Provide the [x, y] coordinate of the cell's center where the given text is located.  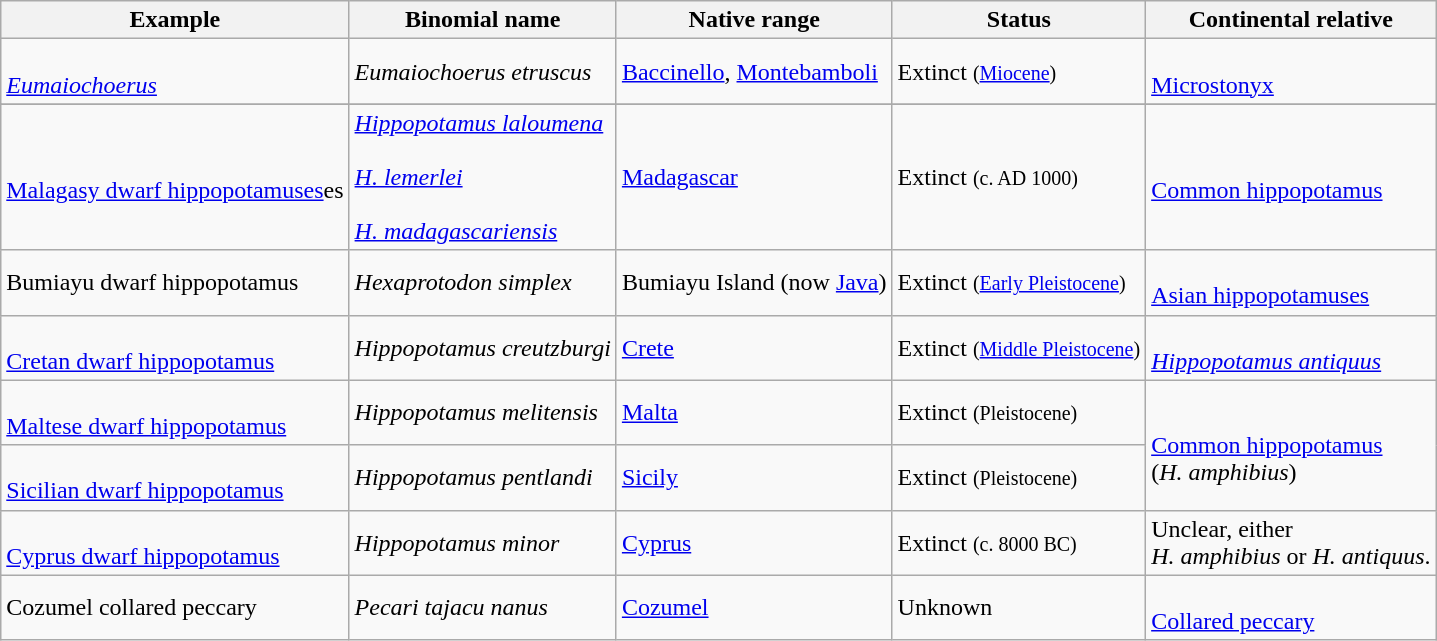
Eumaiochoerus etruscus [482, 72]
Collared peccary [1291, 608]
Extinct (c. AD 1000) [1019, 177]
Malta [754, 412]
Hippopotamus minor [482, 542]
Extinct (Miocene) [1019, 72]
Hippopotamus pentlandi [482, 478]
Sicily [754, 478]
Status [1019, 20]
Cozumel collared peccary [175, 608]
Hippopotamus melitensis [482, 412]
Unknown [1019, 608]
Hippopotamus antiquus [1291, 348]
Extinct (c. 8000 BC) [1019, 542]
Hippopotamus creutzburgi [482, 348]
Cretan dwarf hippopotamus [175, 348]
Sicilian dwarf hippopotamus [175, 478]
Crete [754, 348]
Extinct (Middle Pleistocene) [1019, 348]
Hippopotamus laloumenaH. lemerleiH. madagascariensis [482, 177]
Bumiayu dwarf hippopotamus [175, 282]
Continental relative [1291, 20]
Hexaprotodon simplex [482, 282]
Microstonyx [1291, 72]
Pecari tajacu nanus [482, 608]
Madagascar [754, 177]
Cyprus [754, 542]
Maltese dwarf hippopotamus [175, 412]
Common hippopotamus [1291, 177]
Eumaiochoerus [175, 72]
Binomial name [482, 20]
Bumiayu Island (now Java) [754, 282]
Native range [754, 20]
Cozumel [754, 608]
Asian hippopotamuses [1291, 282]
Unclear, eitherH. amphibius or H. antiquus. [1291, 542]
Common hippopotamus(H. amphibius) [1291, 445]
Baccinello, Montebamboli [754, 72]
Extinct (Early Pleistocene) [1019, 282]
Cyprus dwarf hippopotamus [175, 542]
Malagasy dwarf hippopotamuseses [175, 177]
Example [175, 20]
